Locate the cell with the specified text and output its (x, y) center coordinate. 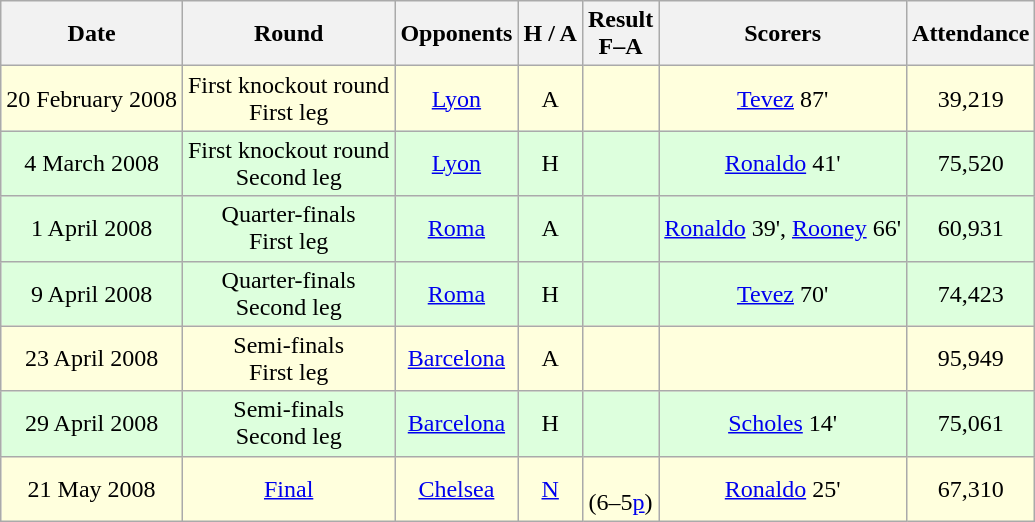
First knockout roundFirst leg (288, 98)
First knockout roundSecond leg (288, 164)
Quarter-finalsSecond leg (288, 294)
N (550, 488)
Ronaldo 41' (783, 164)
Tevez 70' (783, 294)
Tevez 87' (783, 98)
Scholes 14' (783, 424)
Ronaldo 25' (783, 488)
Ronaldo 39', Rooney 66' (783, 228)
20 February 2008 (92, 98)
95,949 (971, 358)
Scorers (783, 34)
21 May 2008 (92, 488)
1 April 2008 (92, 228)
Round (288, 34)
39,219 (971, 98)
9 April 2008 (92, 294)
H / A (550, 34)
Opponents (456, 34)
Final (288, 488)
74,423 (971, 294)
23 April 2008 (92, 358)
(6–5p) (620, 488)
ResultF–A (620, 34)
60,931 (971, 228)
Chelsea (456, 488)
Attendance (971, 34)
75,061 (971, 424)
29 April 2008 (92, 424)
4 March 2008 (92, 164)
75,520 (971, 164)
Semi-finalsSecond leg (288, 424)
Quarter-finalsFirst leg (288, 228)
Date (92, 34)
Semi-finalsFirst leg (288, 358)
67,310 (971, 488)
